From the cell containing the given text, extract its center point as (X, Y) coordinate. 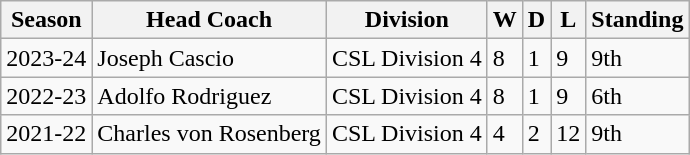
Division (406, 20)
2021-22 (46, 134)
Joseph Cascio (210, 58)
W (504, 20)
Standing (638, 20)
L (568, 20)
2023-24 (46, 58)
Charles von Rosenberg (210, 134)
2 (536, 134)
Adolfo Rodriguez (210, 96)
12 (568, 134)
6th (638, 96)
Season (46, 20)
Head Coach (210, 20)
4 (504, 134)
2022-23 (46, 96)
D (536, 20)
